Detect which cell encompasses the target text, then output its (X, Y) center coordinate. 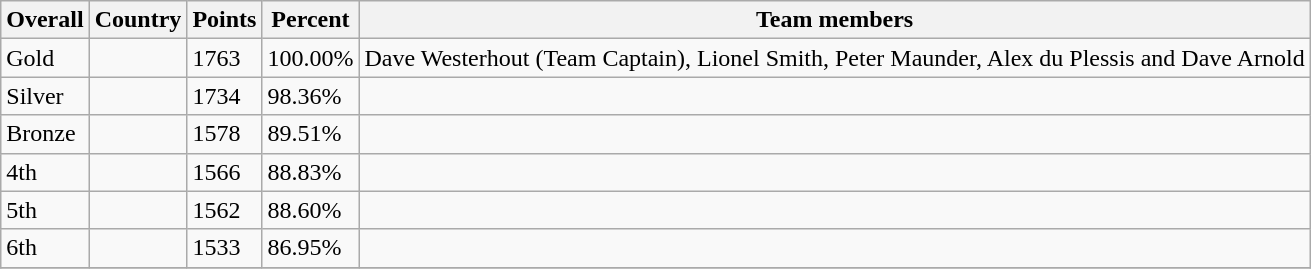
Overall (45, 20)
1562 (224, 210)
1533 (224, 248)
4th (45, 172)
Percent (310, 20)
1734 (224, 96)
1578 (224, 134)
100.00% (310, 58)
89.51% (310, 134)
98.36% (310, 96)
6th (45, 248)
Bronze (45, 134)
1566 (224, 172)
Gold (45, 58)
Points (224, 20)
1763 (224, 58)
Dave Westerhout (Team Captain), Lionel Smith, Peter Maunder, Alex du Plessis and Dave Arnold (834, 58)
Team members (834, 20)
88.83% (310, 172)
5th (45, 210)
86.95% (310, 248)
Silver (45, 96)
88.60% (310, 210)
Country (138, 20)
